Search for the cell housing the specified text and yield its [x, y] center coordinate. 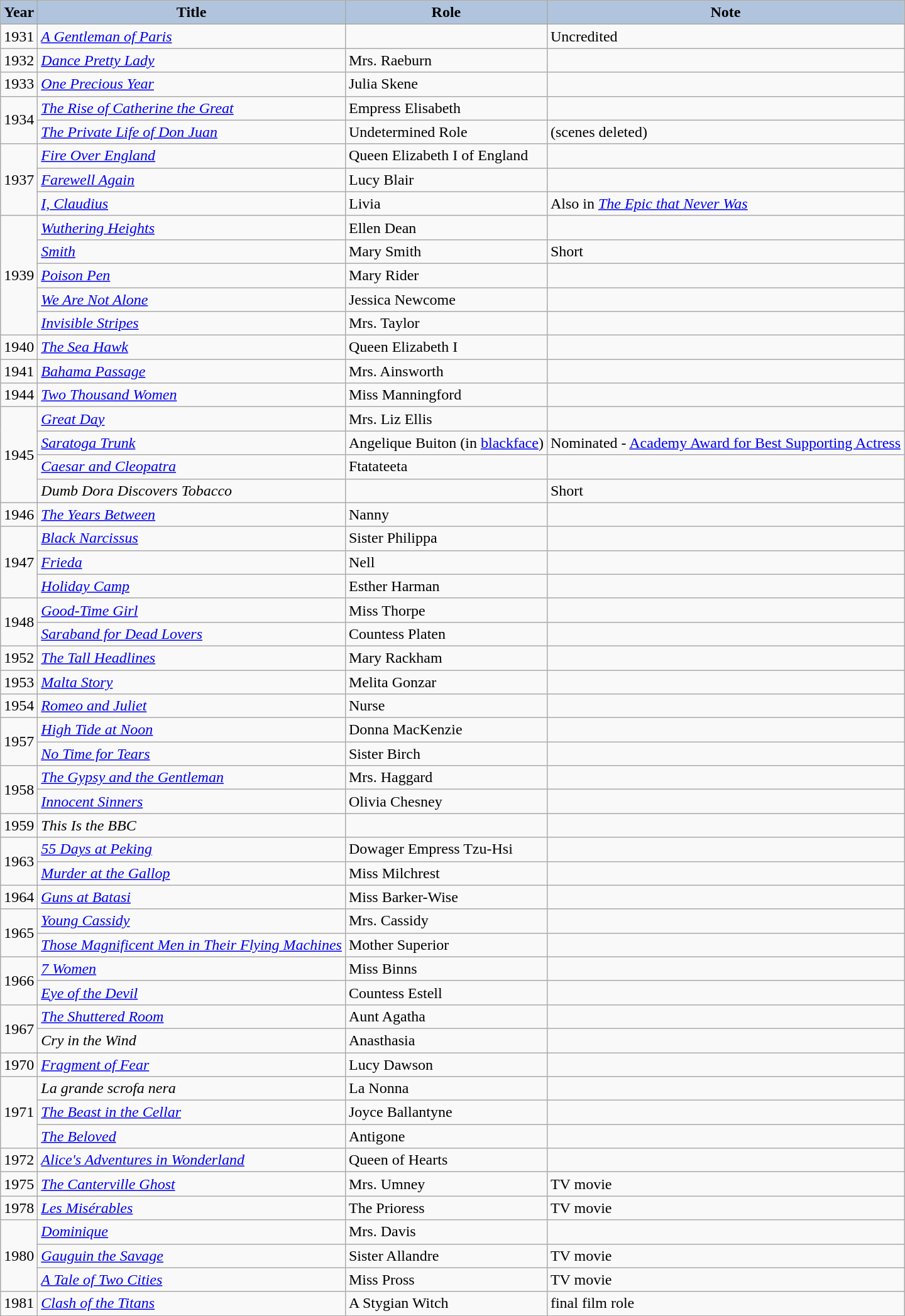
The Rise of Catherine the Great [192, 108]
Great Day [192, 419]
1971 [19, 1112]
The Beloved [192, 1136]
1947 [19, 562]
I, Claudius [192, 204]
Nurse [446, 706]
Nominated - Academy Award for Best Supporting Actress [725, 443]
1972 [19, 1160]
Caesar and Cleopatra [192, 467]
Frieda [192, 562]
1981 [19, 1303]
Black Narcissus [192, 538]
Miss Binns [446, 969]
Julia Skene [446, 84]
Joyce Ballantyne [446, 1112]
Mrs. Umney [446, 1184]
Sister Philippa [446, 538]
1975 [19, 1184]
55 Days at Peking [192, 849]
Guns at Batasi [192, 897]
1963 [19, 861]
The Private Life of Don Juan [192, 132]
Countess Platen [446, 634]
The Beast in the Cellar [192, 1112]
Donna MacKenzie [446, 730]
Nell [446, 562]
La Nonna [446, 1089]
1958 [19, 790]
Lucy Blair [446, 180]
Those Magnificent Men in Their Flying Machines [192, 945]
Mrs. Ainsworth [446, 371]
Mrs. Taylor [446, 324]
Young Cassidy [192, 921]
1970 [19, 1065]
1967 [19, 1028]
One Precious Year [192, 84]
1966 [19, 981]
Innocent Sinners [192, 802]
Ftatateeta [446, 467]
1954 [19, 706]
Sister Allandre [446, 1256]
Angelique Buiton (in blackface) [446, 443]
We Are Not Alone [192, 300]
1937 [19, 180]
Also in The Epic that Never Was [725, 204]
1940 [19, 347]
The Prioress [446, 1208]
Dumb Dora Discovers Tobacco [192, 491]
The Gypsy and the Gentleman [192, 778]
Antigone [446, 1136]
Melita Gonzar [446, 682]
Aunt Agatha [446, 1016]
Bahama Passage [192, 371]
Queen Elizabeth I of England [446, 156]
Uncredited [725, 36]
1978 [19, 1208]
1941 [19, 371]
Anasthasia [446, 1040]
Livia [446, 204]
Dominique [192, 1232]
La grande scrofa nera [192, 1089]
Year [19, 13]
1946 [19, 514]
Murder at the Gallop [192, 873]
Mother Superior [446, 945]
Mrs. Haggard [446, 778]
No Time for Tears [192, 754]
Nanny [446, 514]
Fragment of Fear [192, 1065]
The Years Between [192, 514]
Romeo and Juliet [192, 706]
Note [725, 13]
A Tale of Two Cities [192, 1280]
The Canterville Ghost [192, 1184]
A Stygian Witch [446, 1303]
Esther Harman [446, 586]
Smith [192, 251]
Sister Birch [446, 754]
Role [446, 13]
Saraband for Dead Lovers [192, 634]
Gauguin the Savage [192, 1256]
Title [192, 13]
1965 [19, 933]
1953 [19, 682]
1931 [19, 36]
1934 [19, 120]
Farewell Again [192, 180]
Eye of the Devil [192, 992]
Dowager Empress Tzu-Hsi [446, 849]
Mrs. Raeburn [446, 60]
Poison Pen [192, 275]
final film role [725, 1303]
Miss Milchrest [446, 873]
Good-Time Girl [192, 610]
The Shuttered Room [192, 1016]
1933 [19, 84]
1964 [19, 897]
Mary Rackham [446, 658]
Fire Over England [192, 156]
Cry in the Wind [192, 1040]
1952 [19, 658]
1948 [19, 622]
Queen of Hearts [446, 1160]
7 Women [192, 969]
The Tall Headlines [192, 658]
Miss Pross [446, 1280]
Two Thousand Women [192, 395]
1945 [19, 455]
Dance Pretty Lady [192, 60]
Holiday Camp [192, 586]
Mrs. Davis [446, 1232]
(scenes deleted) [725, 132]
Miss Manningford [446, 395]
Invisible Stripes [192, 324]
Clash of the Titans [192, 1303]
Lucy Dawson [446, 1065]
Mrs. Liz Ellis [446, 419]
Miss Barker-Wise [446, 897]
The Sea Hawk [192, 347]
Wuthering Heights [192, 227]
Olivia Chesney [446, 802]
1939 [19, 275]
Countess Estell [446, 992]
1944 [19, 395]
Undetermined Role [446, 132]
1957 [19, 742]
Malta Story [192, 682]
1932 [19, 60]
Saratoga Trunk [192, 443]
Les Misérables [192, 1208]
A Gentleman of Paris [192, 36]
High Tide at Noon [192, 730]
Alice's Adventures in Wonderland [192, 1160]
Mrs. Cassidy [446, 921]
Miss Thorpe [446, 610]
1959 [19, 825]
Mary Rider [446, 275]
Empress Elisabeth [446, 108]
Ellen Dean [446, 227]
Jessica Newcome [446, 300]
Queen Elizabeth I [446, 347]
Mary Smith [446, 251]
This Is the BBC [192, 825]
1980 [19, 1256]
